Find where the given text appears and provide that cell's center as [X, Y] coordinate. 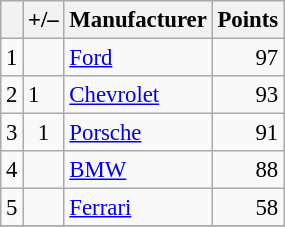
91 [248, 133]
BMW [138, 170]
97 [248, 58]
Chevrolet [138, 95]
5 [12, 208]
88 [248, 170]
Points [248, 20]
Manufacturer [138, 20]
58 [248, 208]
3 [12, 133]
Porsche [138, 133]
2 [12, 95]
Ferrari [138, 208]
Ford [138, 58]
93 [248, 95]
4 [12, 170]
+/– [44, 20]
